Return the [X, Y] coordinate for the center point of the cell that contains the specified text.  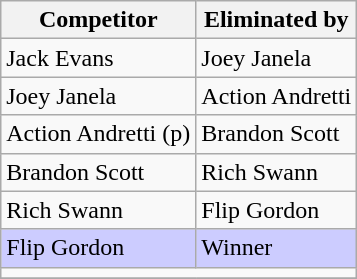
Eliminated by [276, 20]
Jack Evans [98, 58]
Action Andretti [276, 96]
Competitor [98, 20]
Winner [276, 248]
Action Andretti (p) [98, 134]
